Pinpoint the cell where the given text exists, returning its (X, Y) midpoint coordinate. 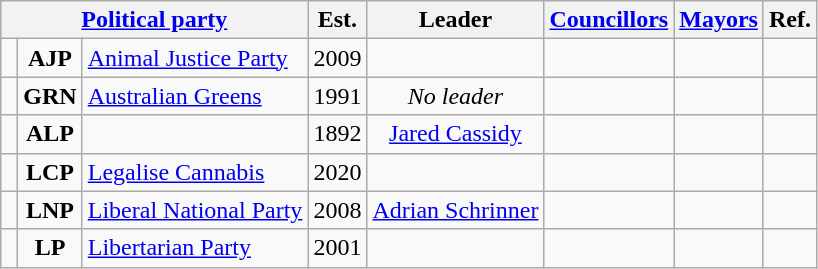
2001 (338, 248)
AJP (50, 58)
2008 (338, 210)
Legalise Cannabis (195, 172)
Animal Justice Party (195, 58)
LCP (50, 172)
Liberal National Party (195, 210)
Leader (456, 20)
ALP (50, 134)
GRN (50, 96)
1991 (338, 96)
Councillors (609, 20)
1892 (338, 134)
Australian Greens (195, 96)
2009 (338, 58)
Political party (154, 20)
2020 (338, 172)
Adrian Schrinner (456, 210)
LNP (50, 210)
Jared Cassidy (456, 134)
Est. (338, 20)
Libertarian Party (195, 248)
LP (50, 248)
Ref. (790, 20)
Mayors (719, 20)
No leader (456, 96)
